Locate the cell with the specified text and output its [X, Y] center coordinate. 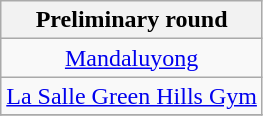
Mandaluyong [132, 58]
Preliminary round [132, 20]
La Salle Green Hills Gym [132, 96]
